Search for the cell housing the specified text and yield its [X, Y] center coordinate. 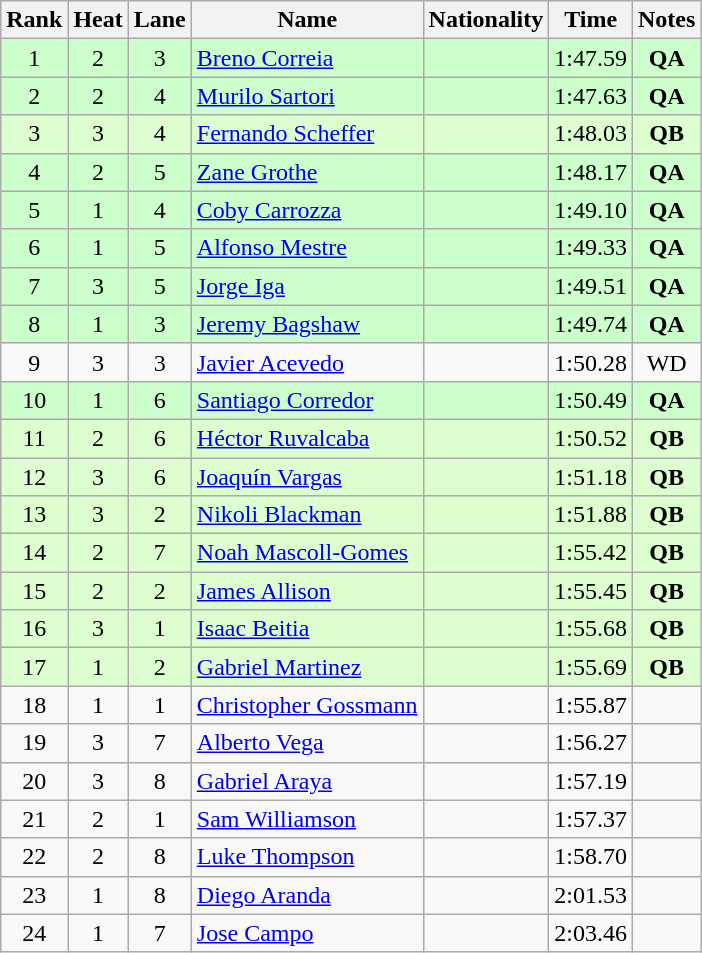
16 [34, 629]
Luke Thompson [307, 857]
1:57.19 [591, 781]
1:55.68 [591, 629]
22 [34, 857]
1:50.28 [591, 362]
Jose Campo [307, 933]
14 [34, 553]
1:55.42 [591, 553]
1:50.52 [591, 438]
1:49.74 [591, 324]
WD [667, 362]
Coby Carrozza [307, 210]
Gabriel Martinez [307, 667]
Time [591, 20]
21 [34, 819]
17 [34, 667]
Héctor Ruvalcaba [307, 438]
Nationality [486, 20]
Murilo Sartori [307, 96]
Nikoli Blackman [307, 515]
1:55.69 [591, 667]
Heat [98, 20]
24 [34, 933]
Zane Grothe [307, 172]
Joaquín Vargas [307, 477]
1:47.59 [591, 58]
Diego Aranda [307, 895]
1:51.88 [591, 515]
Alberto Vega [307, 743]
1:58.70 [591, 857]
10 [34, 400]
Javier Acevedo [307, 362]
23 [34, 895]
Christopher Gossmann [307, 705]
1:56.27 [591, 743]
1:51.18 [591, 477]
James Allison [307, 591]
Isaac Beitia [307, 629]
Lane [160, 20]
1:49.51 [591, 286]
11 [34, 438]
Gabriel Araya [307, 781]
Jorge Iga [307, 286]
20 [34, 781]
Notes [667, 20]
2:03.46 [591, 933]
1:49.10 [591, 210]
12 [34, 477]
1:47.63 [591, 96]
Alfonso Mestre [307, 248]
Name [307, 20]
1:55.87 [591, 705]
Sam Williamson [307, 819]
1:49.33 [591, 248]
1:50.49 [591, 400]
Noah Mascoll-Gomes [307, 553]
Jeremy Bagshaw [307, 324]
2:01.53 [591, 895]
1:57.37 [591, 819]
1:55.45 [591, 591]
18 [34, 705]
Santiago Corredor [307, 400]
19 [34, 743]
13 [34, 515]
Fernando Scheffer [307, 134]
1:48.03 [591, 134]
1:48.17 [591, 172]
Rank [34, 20]
15 [34, 591]
9 [34, 362]
Breno Correia [307, 58]
